Return (x, y) of the center of cell containing provided text 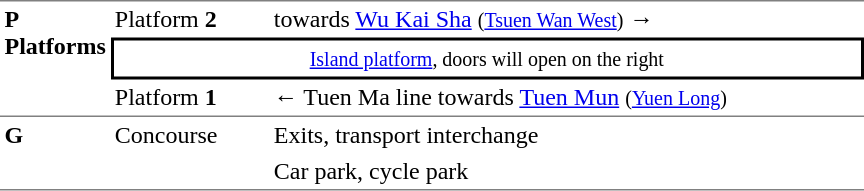
← Tuen Ma line towards Tuen Mun (Yuen Long) (566, 99)
Island platform, doors will open on the right (486, 59)
Exits, transport interchange (566, 135)
G (55, 154)
Car park, cycle park (566, 172)
PPlatforms (55, 58)
Platform 1 (190, 99)
Platform 2 (190, 19)
towards Wu Kai Sha (Tsuen Wan West) → (566, 19)
Concourse (190, 154)
